Capture the cell that displays the provided text and extract its [X, Y] central coordinate. 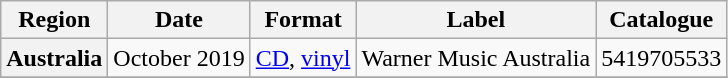
5419705533 [662, 58]
Format [303, 20]
Label [476, 20]
Catalogue [662, 20]
Australia [54, 58]
Date [179, 20]
Region [54, 20]
Warner Music Australia [476, 58]
CD, vinyl [303, 58]
October 2019 [179, 58]
